Search for the cell housing the specified text and yield its (X, Y) center coordinate. 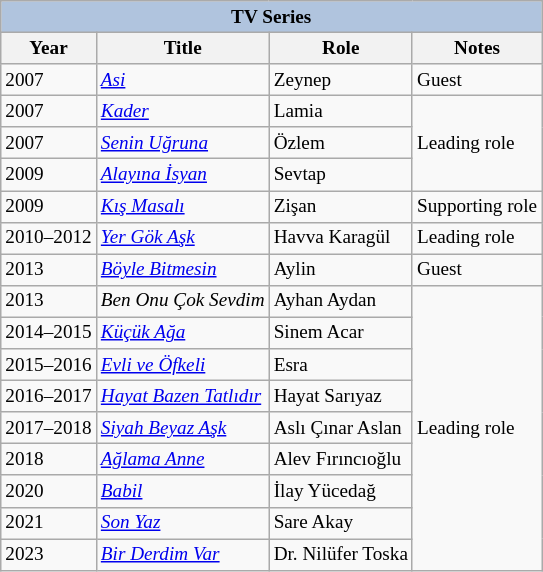
Ben Onu Çok Sevdim (182, 301)
Hayat Bazen Tatlıdır (182, 396)
Zeynep (340, 80)
Role (340, 48)
Kış Masalı (182, 206)
Zişan (340, 206)
Son Yaz (182, 523)
TV Series (272, 17)
2015–2016 (49, 365)
Title (182, 48)
Bir Derdim Var (182, 554)
Evli ve Öfkeli (182, 365)
2018 (49, 460)
İlay Yücedağ (340, 491)
Notes (476, 48)
Sare Akay (340, 523)
Asi (182, 80)
Böyle Bitmesin (182, 270)
2010–2012 (49, 238)
Ağlama Anne (182, 460)
Siyah Beyaz Aşk (182, 428)
2020 (49, 491)
Year (49, 48)
Alev Fırıncıoğlu (340, 460)
Lamia (340, 111)
Esra (340, 365)
Senin Uğruna (182, 143)
Babil (182, 491)
Aslı Çınar Aslan (340, 428)
Dr. Nilüfer Toska (340, 554)
Sinem Acar (340, 333)
Kader (182, 111)
Havva Karagül (340, 238)
Supporting role (476, 206)
2023 (49, 554)
2014–2015 (49, 333)
2021 (49, 523)
Aylin (340, 270)
Küçük Ağa (182, 333)
Yer Gök Aşk (182, 238)
Alayına İsyan (182, 175)
Sevtap (340, 175)
Özlem (340, 143)
Ayhan Aydan (340, 301)
2017–2018 (49, 428)
2016–2017 (49, 396)
Hayat Sarıyaz (340, 396)
